For the text-containing cell, return its midpoint in [x, y] coordinate format. 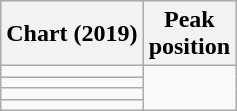
Chart (2019) [72, 34]
Peakposition [189, 34]
